From the cell containing the given text, extract its center point as [x, y] coordinate. 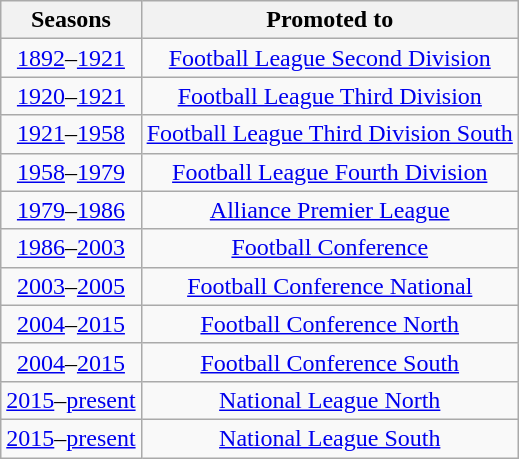
Football Conference [330, 248]
1892–1921 [71, 58]
2003–2005 [71, 286]
Football League Third Division South [330, 134]
National League North [330, 400]
Football Conference North [330, 324]
Football League Third Division [330, 96]
Football Conference South [330, 362]
Alliance Premier League [330, 210]
1921–1958 [71, 134]
1920–1921 [71, 96]
1958–1979 [71, 172]
Promoted to [330, 20]
National League South [330, 438]
1979–1986 [71, 210]
1986–2003 [71, 248]
Football Conference National [330, 286]
Football League Second Division [330, 58]
Football League Fourth Division [330, 172]
Seasons [71, 20]
